Scan for the cell matching the given text and deliver its (x, y) coordinate at center. 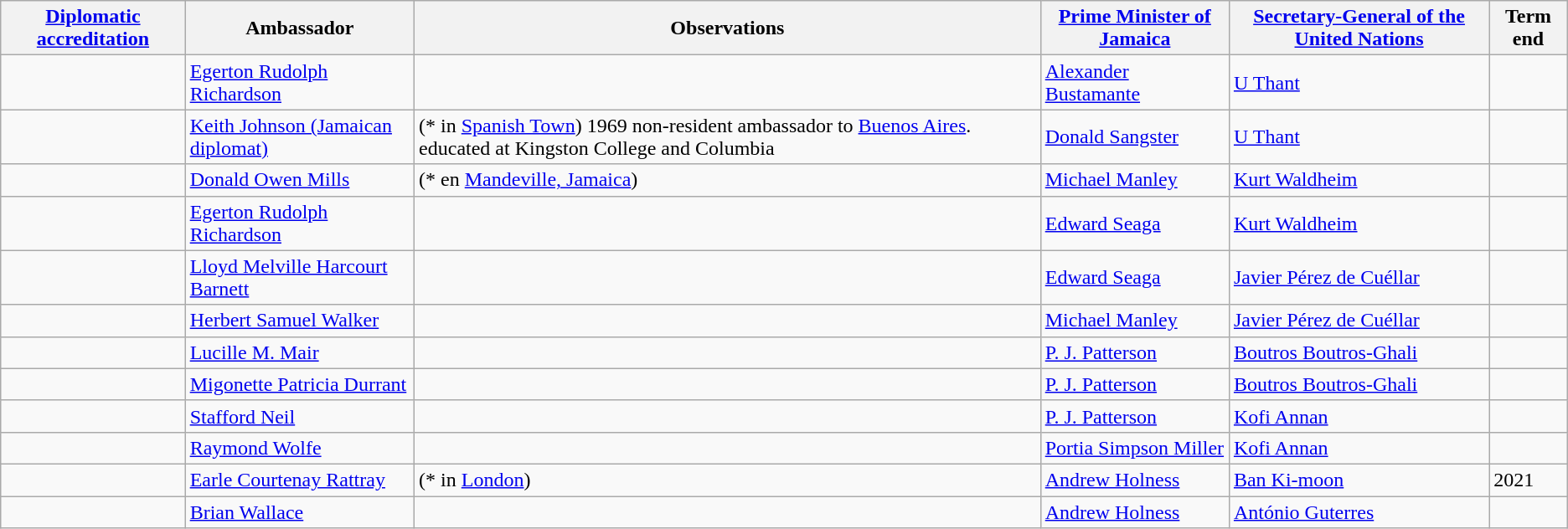
Raymond Wolfe (300, 448)
(* en Mandeville, Jamaica) (728, 180)
Prime Minister of Jamaica (1134, 28)
Lucille M. Mair (300, 352)
(* in London) (728, 480)
Ban Ki-moon (1359, 480)
Donald Sangster (1134, 137)
Donald Owen Mills (300, 180)
Herbert Samuel Walker (300, 321)
Earle Courtenay Rattray (300, 480)
Alexander Bustamante (1134, 82)
Stafford Neil (300, 416)
Ambassador (300, 28)
Portia Simpson Miller (1134, 448)
Observations (728, 28)
Keith Johnson (Jamaican diplomat) (300, 137)
(* in Spanish Town) 1969 non-resident ambassador to Buenos Aires. educated at Kingston College and Columbia (728, 137)
Migonette Patricia Durrant (300, 384)
Diplomatic accreditation (93, 28)
2021 (1529, 480)
Term end (1529, 28)
António Guterres (1359, 511)
Lloyd Melville Harcourt Barnett (300, 278)
Brian Wallace (300, 511)
Secretary-General of the United Nations (1359, 28)
